Extract the (X, Y) coordinate from the center of the cell holding the provided text.  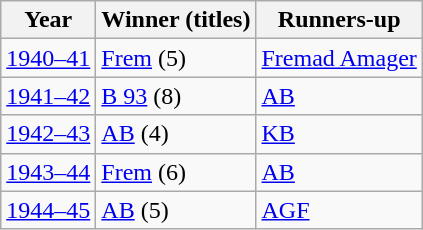
Frem (5) (176, 58)
AB (5) (176, 210)
Frem (6) (176, 172)
Runners-up (339, 20)
B 93 (8) (176, 96)
1940–41 (48, 58)
AGF (339, 210)
Winner (titles) (176, 20)
1944–45 (48, 210)
KB (339, 134)
1942–43 (48, 134)
AB (4) (176, 134)
Fremad Amager (339, 58)
1941–42 (48, 96)
Year (48, 20)
1943–44 (48, 172)
